Output the [x, y] coordinate of the center of the cell containing the given text.  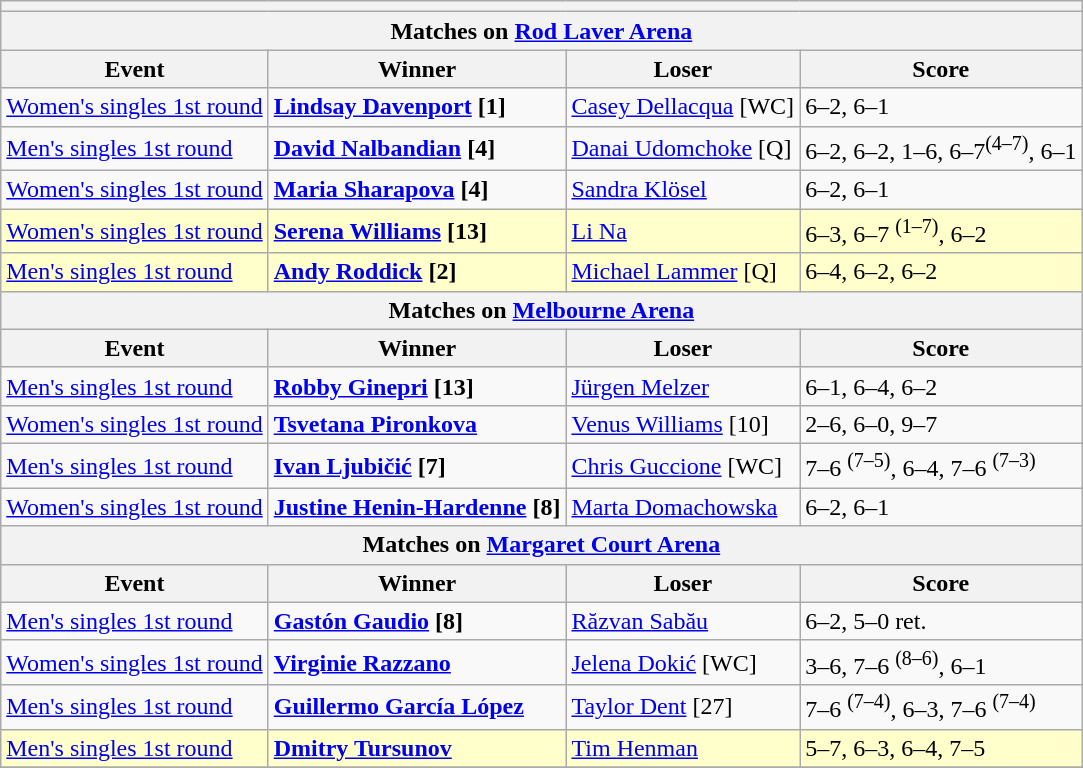
Tsvetana Pironkova [417, 424]
Venus Williams [10] [683, 424]
Maria Sharapova [4] [417, 190]
Michael Lammer [Q] [683, 272]
6–2, 6–2, 1–6, 6–7(4–7), 6–1 [941, 148]
Jelena Dokić [WC] [683, 662]
7–6 (7–4), 6–3, 7–6 (7–4) [941, 708]
6–1, 6–4, 6–2 [941, 386]
Li Na [683, 232]
3–6, 7–6 (8–6), 6–1 [941, 662]
Justine Henin-Hardenne [8] [417, 507]
Casey Dellacqua [WC] [683, 107]
Gastón Gaudio [8] [417, 621]
Matches on Rod Laver Arena [542, 31]
Dmitry Tursunov [417, 748]
Danai Udomchoke [Q] [683, 148]
Chris Guccione [WC] [683, 466]
Matches on Margaret Court Arena [542, 545]
Matches on Melbourne Arena [542, 310]
Lindsay Davenport [1] [417, 107]
Ivan Ljubičić [7] [417, 466]
5–7, 6–3, 6–4, 7–5 [941, 748]
Virginie Razzano [417, 662]
Jürgen Melzer [683, 386]
Răzvan Sabău [683, 621]
Sandra Klösel [683, 190]
6–3, 6–7 (1–7), 6–2 [941, 232]
6–2, 5–0 ret. [941, 621]
7–6 (7–5), 6–4, 7–6 (7–3) [941, 466]
Tim Henman [683, 748]
Andy Roddick [2] [417, 272]
Taylor Dent [27] [683, 708]
6–4, 6–2, 6–2 [941, 272]
David Nalbandian [4] [417, 148]
Robby Ginepri [13] [417, 386]
Marta Domachowska [683, 507]
Serena Williams [13] [417, 232]
2–6, 6–0, 9–7 [941, 424]
Guillermo García López [417, 708]
